Pinpoint the cell where the given text exists, returning its (X, Y) midpoint coordinate. 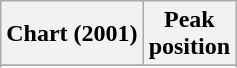
Chart (2001) (72, 34)
Peak position (189, 34)
